Determine the [x, y] coordinate at the center of the cell enclosing the given text.  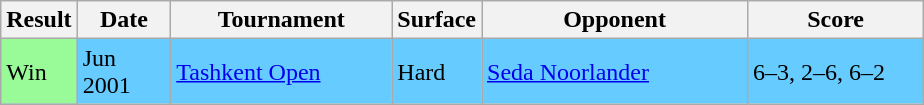
Result [39, 20]
Surface [437, 20]
Date [124, 20]
Win [39, 72]
Tournament [282, 20]
Tashkent Open [282, 72]
Score [836, 20]
Opponent [615, 20]
Seda Noorlander [615, 72]
Hard [437, 72]
6–3, 2–6, 6–2 [836, 72]
Jun 2001 [124, 72]
